Provide the (x, y) coordinate of the cell's center where the given text is located.  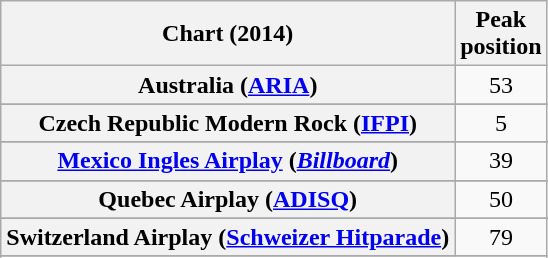
Australia (ARIA) (228, 85)
Switzerland Airplay (Schweizer Hitparade) (228, 237)
79 (501, 237)
Peakposition (501, 34)
53 (501, 85)
50 (501, 199)
Quebec Airplay (ADISQ) (228, 199)
39 (501, 161)
Czech Republic Modern Rock (IFPI) (228, 123)
Chart (2014) (228, 34)
5 (501, 123)
Mexico Ingles Airplay (Billboard) (228, 161)
